From the cell containing the given text, extract its center point as (x, y) coordinate. 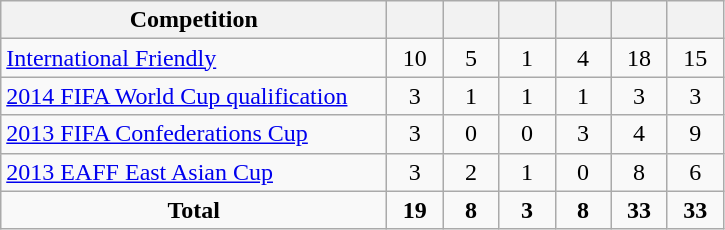
6 (695, 172)
2013 EAFF East Asian Cup (194, 172)
Total (194, 210)
19 (415, 210)
2013 FIFA Confederations Cup (194, 134)
International Friendly (194, 58)
9 (695, 134)
10 (415, 58)
18 (639, 58)
Competition (194, 20)
15 (695, 58)
2014 FIFA World Cup qualification (194, 96)
5 (471, 58)
2 (471, 172)
